Return (x, y) of the center of cell containing provided text 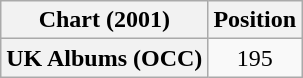
195 (255, 58)
Position (255, 20)
UK Albums (OCC) (104, 58)
Chart (2001) (104, 20)
